Scan for the cell matching the given text and deliver its (X, Y) coordinate at center. 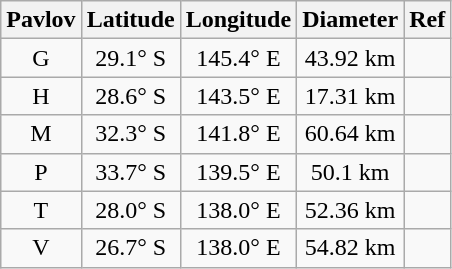
145.4° E (238, 58)
26.7° S (130, 248)
29.1° S (130, 58)
Ref (428, 20)
Diameter (350, 20)
28.6° S (130, 96)
Latitude (130, 20)
T (41, 210)
32.3° S (130, 134)
139.5° E (238, 172)
G (41, 58)
Pavlov (41, 20)
Longitude (238, 20)
50.1 km (350, 172)
141.8° E (238, 134)
33.7° S (130, 172)
P (41, 172)
28.0° S (130, 210)
54.82 km (350, 248)
43.92 km (350, 58)
M (41, 134)
17.31 km (350, 96)
143.5° E (238, 96)
52.36 km (350, 210)
H (41, 96)
60.64 km (350, 134)
V (41, 248)
